Extract the (x, y) coordinate from the center of the cell holding the provided text.  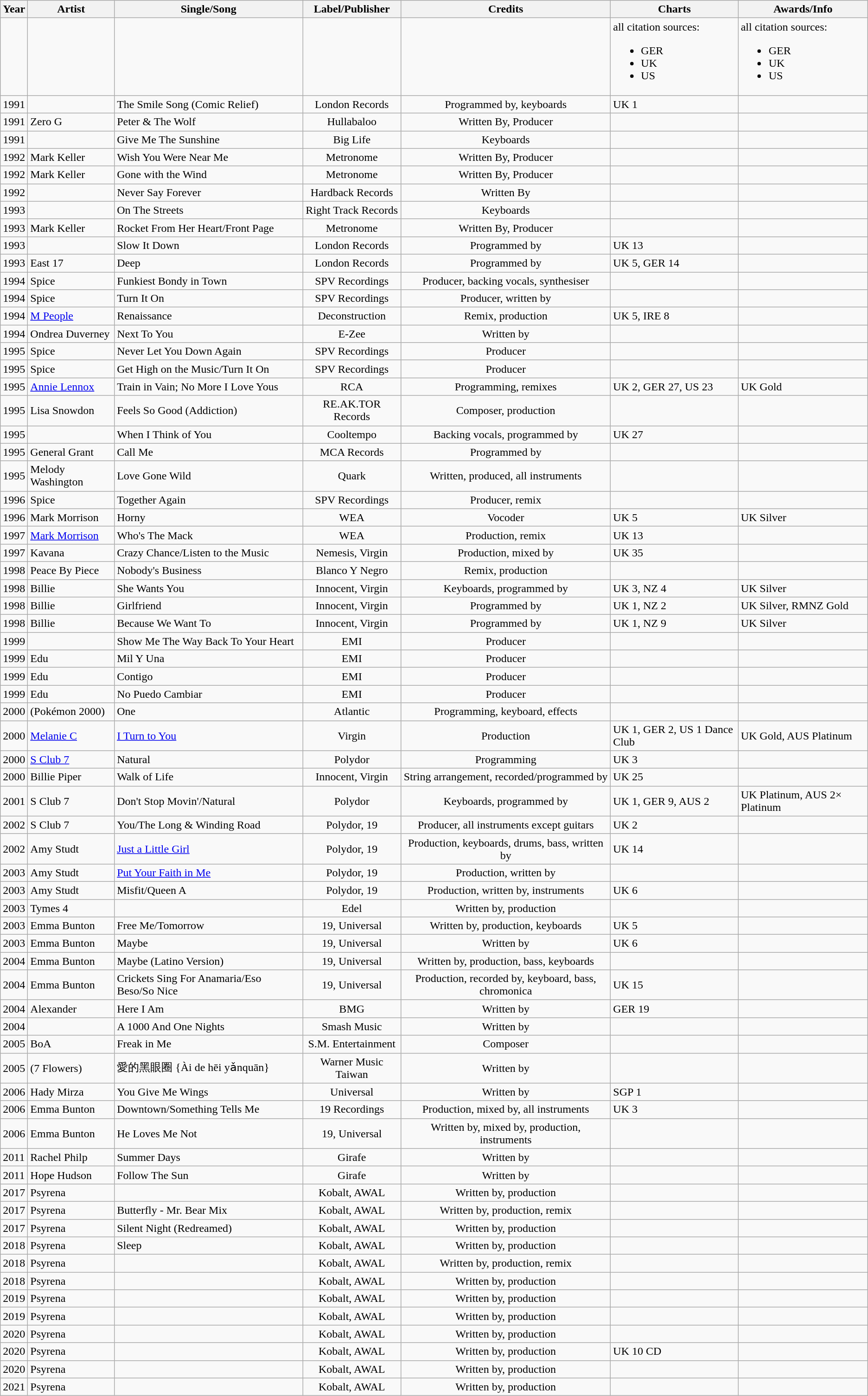
Artist (71, 9)
Turn It On (209, 299)
Production, remix (506, 535)
Producer, written by (506, 299)
Sleep (209, 1246)
Show Me The Way Back To Your Heart (209, 641)
Melody Washington (71, 476)
Crazy Chance/Listen to the Music (209, 553)
Never Let You Down Again (209, 351)
Free Me/Tomorrow (209, 926)
Production, written by (506, 873)
UK 1, GER 9, AUS 2 (674, 801)
Programming, keyboard, effects (506, 712)
UK 1, NZ 9 (674, 624)
Programming, remixes (506, 387)
Charts (674, 9)
Butterfly - Mr. Bear Mix (209, 1210)
Get High on the Music/Turn It On (209, 369)
Slow It Down (209, 245)
UK 35 (674, 553)
E-Zee (352, 334)
UK 5, GER 14 (674, 263)
BoA (71, 1044)
Zero G (71, 122)
UK Gold (803, 387)
Deep (209, 263)
Feels So Good (Addiction) (209, 411)
Hope Hudson (71, 1175)
Vocoder (506, 517)
Gone with the Wind (209, 175)
Never Say Forever (209, 192)
Billie Piper (71, 777)
Big Life (352, 140)
UK 5, IRE 8 (674, 316)
2001 (14, 801)
Hardback Records (352, 192)
On The Streets (209, 210)
SGP 1 (674, 1092)
UK 1, NZ 2 (674, 606)
UK 10 CD (674, 1351)
Producer, backing vocals, synthesiser (506, 280)
Awards/Info (803, 9)
Quark (352, 476)
Alexander (71, 1009)
Written by, production, bass, keyboards (506, 961)
Crickets Sing For Anamaria/Eso Beso/So Nice (209, 985)
UK Silver, RMNZ Gold (803, 606)
UK 14 (674, 848)
M People (71, 316)
Kavana (71, 553)
Renaissance (209, 316)
Written By (506, 192)
Year (14, 9)
Tymes 4 (71, 908)
UK 27 (674, 434)
Maybe (Latino Version) (209, 961)
Production (506, 735)
Mil Y Una (209, 659)
The Smile Song (Comic Relief) (209, 104)
Written by, mixed by, production, instruments (506, 1133)
Just a Little Girl (209, 848)
Here I Am (209, 1009)
UK 1, GER 2, US 1 Dance Club (674, 735)
Backing vocals, programmed by (506, 434)
Right Track Records (352, 210)
I Turn to You (209, 735)
RE.AK.TOR Records (352, 411)
Hady Mirza (71, 1092)
Walk of Life (209, 777)
Edel (352, 908)
Don't Stop Movin'/Natural (209, 801)
Together Again (209, 500)
Virgin (352, 735)
Programming (506, 759)
Programmed by, keyboards (506, 104)
MCA Records (352, 452)
Written by, production, keyboards (506, 926)
String arrangement, recorded/programmed by (506, 777)
2021 (14, 1387)
RCA (352, 387)
One (209, 712)
UK Gold, AUS Platinum (803, 735)
Girlfriend (209, 606)
UK 1 (674, 104)
UK Platinum, AUS 2× Platinum (803, 801)
Rachel Philp (71, 1157)
Contigo (209, 676)
Composer, production (506, 411)
Train in Vain; No More I Love Yous (209, 387)
Nemesis, Virgin (352, 553)
Hullabaloo (352, 122)
GER 19 (674, 1009)
Follow The Sun (209, 1175)
S.M. Entertainment (352, 1044)
UK 2, GER 27, US 23 (674, 387)
A 1000 And One Nights (209, 1026)
Label/Publisher (352, 9)
Producer, remix (506, 500)
Production, keyboards, drums, bass, written by (506, 848)
Funkiest Bondy in Town (209, 280)
Horny (209, 517)
Maybe (209, 943)
Nobody's Business (209, 570)
UK 15 (674, 985)
Call Me (209, 452)
Because We Want To (209, 624)
East 17 (71, 263)
Deconstruction (352, 316)
When I Think of You (209, 434)
Give Me The Sunshine (209, 140)
Peter & The Wolf (209, 122)
No Puedo Cambiar (209, 694)
Universal (352, 1092)
Next To You (209, 334)
Wish You Were Near Me (209, 157)
Lisa Snowdon (71, 411)
愛的黑眼圈 {Ài de hēi yǎnquān} (209, 1068)
Who's The Mack (209, 535)
Peace By Piece (71, 570)
Cooltempo (352, 434)
Put Your Faith in Me (209, 873)
UK 2 (674, 825)
Single/Song (209, 9)
You Give Me Wings (209, 1092)
Natural (209, 759)
(7 Flowers) (71, 1068)
Love Gone Wild (209, 476)
Rocket From Her Heart/Front Page (209, 228)
Downtown/Something Tells Me (209, 1109)
(Pokémon 2000) (71, 712)
Smash Music (352, 1026)
She Wants You (209, 588)
UK 3, NZ 4 (674, 588)
General Grant (71, 452)
Production, mixed by, all instruments (506, 1109)
Composer (506, 1044)
Blanco Y Negro (352, 570)
Freak in Me (209, 1044)
Silent Night (Redreamed) (209, 1228)
Misfit/Queen A (209, 890)
Melanie C (71, 735)
He Loves Me Not (209, 1133)
Atlantic (352, 712)
You/The Long & Winding Road (209, 825)
Production, mixed by (506, 553)
Annie Lennox (71, 387)
Production, written by, instruments (506, 890)
Summer Days (209, 1157)
19 Recordings (352, 1109)
Production, recorded by, keyboard, bass, chromonica (506, 985)
Warner Music Taiwan (352, 1068)
Written, produced, all instruments (506, 476)
Ondrea Duverney (71, 334)
UK 25 (674, 777)
Credits (506, 9)
BMG (352, 1009)
Producer, all instruments except guitars (506, 825)
